From the cell containing the given text, extract its center point as [x, y] coordinate. 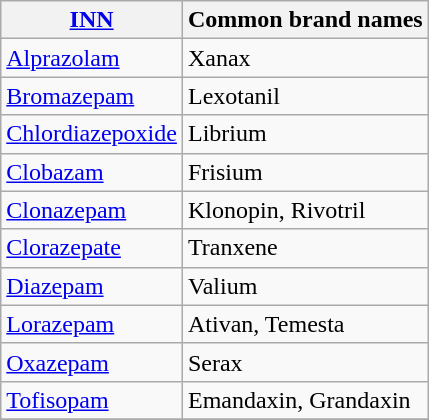
Clonazepam [92, 210]
Common brand names [305, 20]
Bromazepam [92, 96]
Clorazepate [92, 248]
Librium [305, 134]
Lexotanil [305, 96]
Ativan, Temesta [305, 324]
Oxazepam [92, 362]
Lorazepam [92, 324]
Tranxene [305, 248]
Klonopin, Rivotril [305, 210]
Frisium [305, 172]
Diazepam [92, 286]
Xanax [305, 58]
Serax [305, 362]
Chlordiazepoxide [92, 134]
Clobazam [92, 172]
INN [92, 20]
Tofisopam [92, 400]
Emandaxin, Grandaxin [305, 400]
Alprazolam [92, 58]
Valium [305, 286]
